Return [x, y] of the center of cell containing provided text 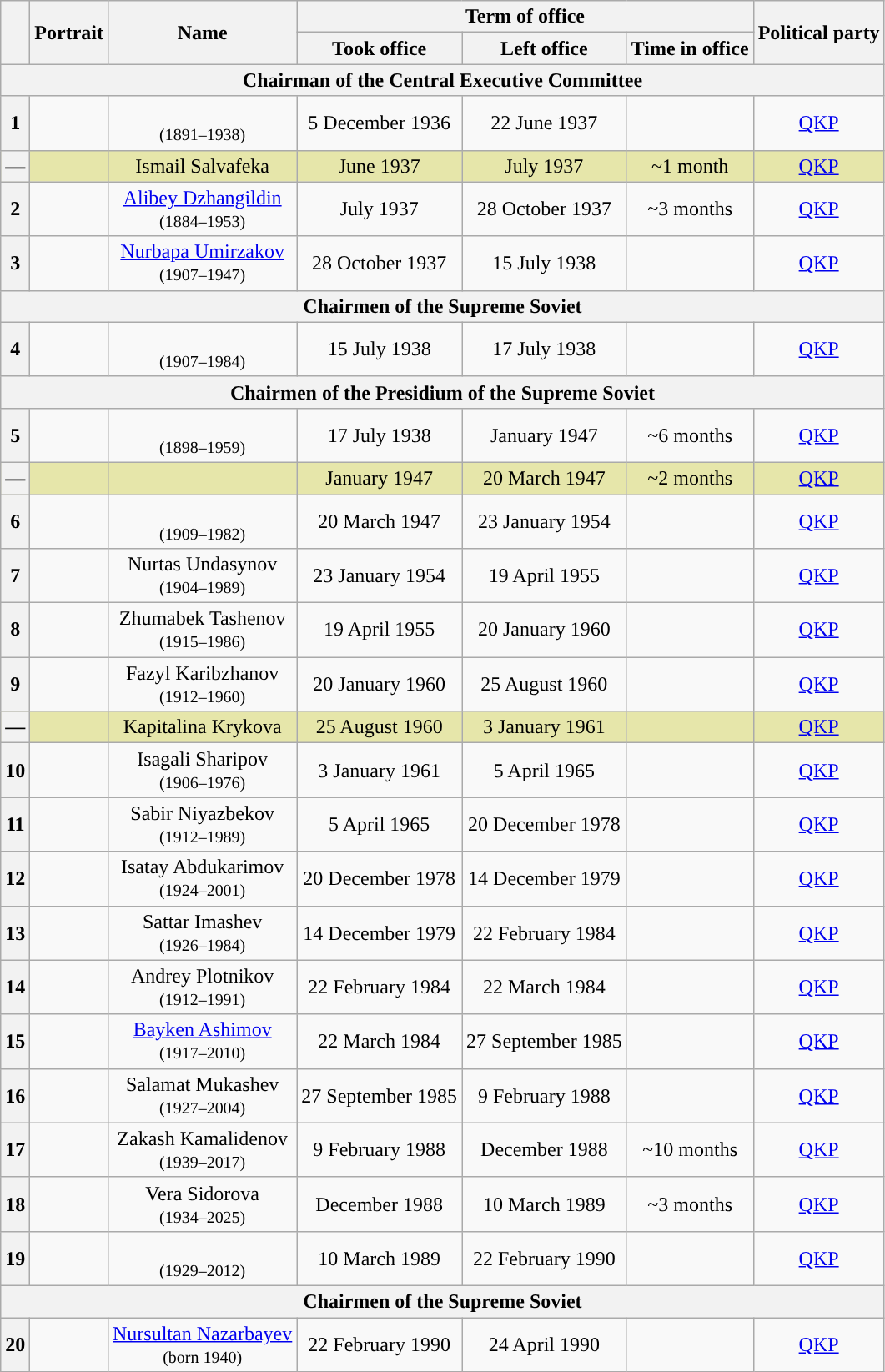
Isagali Sharipov(1906–1976) [202, 771]
3 [15, 264]
Political party [819, 33]
Time in office [690, 48]
8 [15, 631]
Vera Sidorova(1934–2025) [202, 1204]
Left office [545, 48]
Nursultan Nazarbayev(born 1940) [202, 1344]
12 [15, 879]
(1907–1984) [202, 349]
~6 months [690, 435]
Nurbapa Umirzakov(1907–1947) [202, 264]
Kapitalina Krykova [202, 727]
Sattar Imashev(1926–1984) [202, 932]
Isatay Abdukarimov(1924–2001) [202, 879]
5 [15, 435]
~10 months [690, 1149]
7 [15, 575]
14 [15, 988]
~2 months [690, 478]
22 June 1937 [545, 123]
17 [15, 1149]
(1929–2012) [202, 1258]
Portrait [69, 33]
24 April 1990 [545, 1344]
Took office [380, 48]
2 [15, 209]
Sabir Niyazbekov(1912–1989) [202, 824]
Chairmen of the Presidium of the Supreme Soviet [442, 392]
6 [15, 520]
16 [15, 1096]
Zakash Kamalidenov(1939–2017) [202, 1149]
18 [15, 1204]
10 [15, 771]
(1909–1982) [202, 520]
June 1937 [380, 166]
Name [202, 33]
Ismail Salvafeka [202, 166]
(1891–1938) [202, 123]
Chairman of the Central Executive Committee [442, 80]
Fazyl Karibzhanov(1912–1960) [202, 684]
Salamat Mukashev(1927–2004) [202, 1096]
Bayken Ashimov(1917–2010) [202, 1041]
20 [15, 1344]
19 [15, 1258]
(1898–1959) [202, 435]
9 [15, 684]
Zhumabek Tashenov(1915–1986) [202, 631]
13 [15, 932]
Term of office [525, 17]
Nurtas Undasynov(1904–1989) [202, 575]
4 [15, 349]
5 December 1936 [380, 123]
~1 month [690, 166]
15 [15, 1041]
1 [15, 123]
Alibey Dzhangildin(1884–1953) [202, 209]
Andrey Plotnikov(1912–1991) [202, 988]
11 [15, 824]
